Capture the cell that displays the provided text and extract its [x, y] central coordinate. 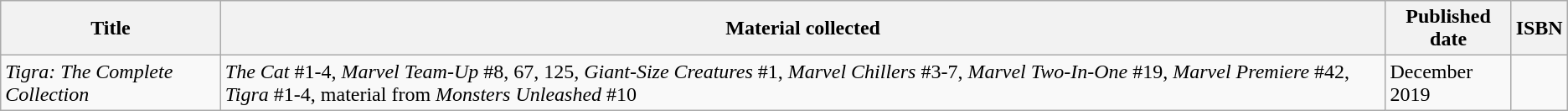
Published date [1448, 29]
Tigra: The Complete Collection [111, 82]
Material collected [802, 29]
Title [111, 29]
December 2019 [1448, 82]
ISBN [1540, 29]
